Extract the [X, Y] coordinate from the center of the cell holding the provided text.  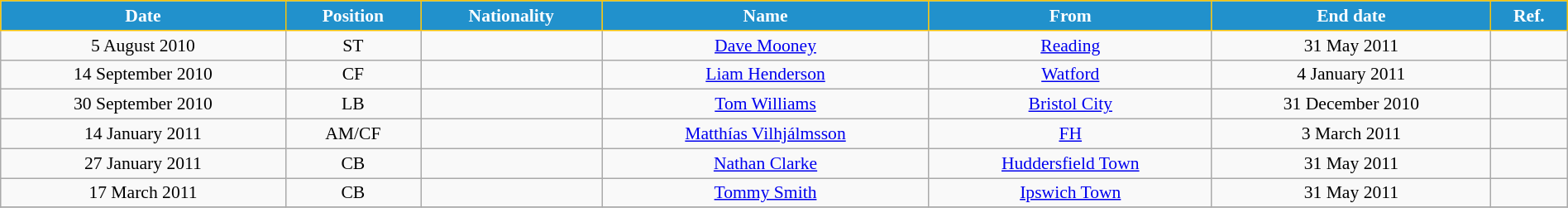
Liam Henderson [766, 75]
From [1070, 16]
3 March 2011 [1351, 134]
FH [1070, 134]
Watford [1070, 75]
End date [1351, 16]
4 January 2011 [1351, 75]
Ref. [1530, 16]
Ipswich Town [1070, 193]
30 September 2010 [143, 104]
CF [352, 75]
Name [766, 16]
Dave Mooney [766, 46]
ST [352, 46]
14 September 2010 [143, 75]
Matthías Vilhjálmsson [766, 134]
Bristol City [1070, 104]
Tom Williams [766, 104]
AM/CF [352, 134]
Position [352, 16]
31 December 2010 [1351, 104]
Date [143, 16]
27 January 2011 [143, 163]
17 March 2011 [143, 193]
5 August 2010 [143, 46]
Nathan Clarke [766, 163]
Tommy Smith [766, 193]
Nationality [511, 16]
Reading [1070, 46]
LB [352, 104]
14 January 2011 [143, 134]
Huddersfield Town [1070, 163]
